Pinpoint the cell where the given text exists, returning its [X, Y] midpoint coordinate. 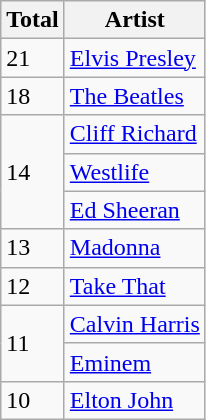
13 [33, 248]
14 [33, 172]
Cliff Richard [134, 134]
11 [33, 343]
Ed Sheeran [134, 210]
10 [33, 400]
Eminem [134, 362]
The Beatles [134, 96]
21 [33, 58]
Total [33, 20]
Elvis Presley [134, 58]
12 [33, 286]
Take That [134, 286]
18 [33, 96]
Calvin Harris [134, 324]
Madonna [134, 248]
Elton John [134, 400]
Artist [134, 20]
Westlife [134, 172]
